Pinpoint the cell where the given text exists, returning its (x, y) midpoint coordinate. 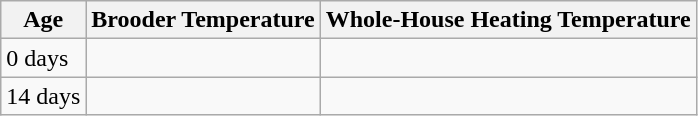
Age (44, 20)
14 days (44, 96)
Whole-House Heating Temperature (508, 20)
Brooder Temperature (203, 20)
0 days (44, 58)
